Output the (X, Y) coordinate of the center of the cell containing the given text.  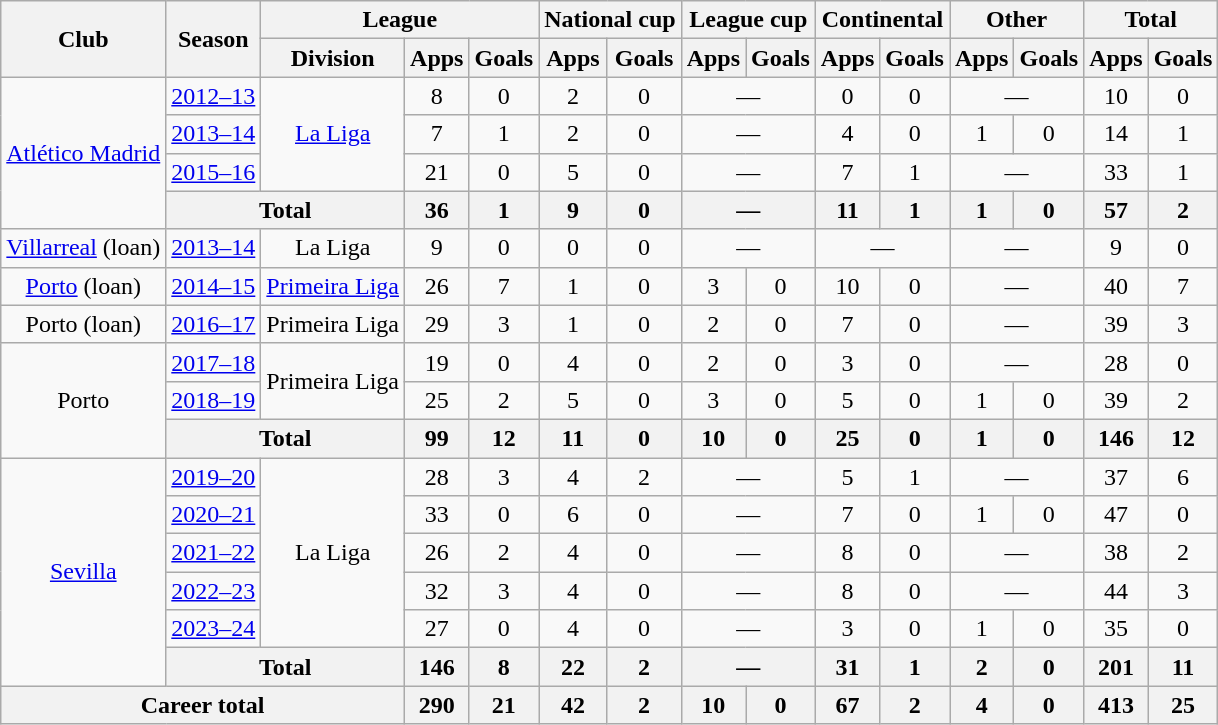
League (400, 20)
Club (84, 39)
67 (847, 705)
Porto (84, 400)
2014–15 (214, 286)
290 (437, 705)
201 (1116, 667)
Continental (882, 20)
2012–13 (214, 96)
League cup (748, 20)
413 (1116, 705)
19 (437, 362)
37 (1116, 477)
2015–16 (214, 172)
National cup (610, 20)
36 (437, 210)
2022–23 (214, 591)
2021–22 (214, 553)
Division (333, 58)
40 (1116, 286)
32 (437, 591)
38 (1116, 553)
47 (1116, 515)
Other (1017, 20)
Villarreal (loan) (84, 248)
29 (437, 324)
Career total (203, 705)
2023–24 (214, 629)
57 (1116, 210)
31 (847, 667)
Season (214, 39)
2016–17 (214, 324)
2019–20 (214, 477)
2017–18 (214, 362)
Sevilla (84, 572)
14 (1116, 134)
2020–21 (214, 515)
2018–19 (214, 400)
22 (573, 667)
99 (437, 438)
42 (573, 705)
44 (1116, 591)
27 (437, 629)
Atlético Madrid (84, 153)
35 (1116, 629)
